For the text-containing cell, return its midpoint in (X, Y) coordinate format. 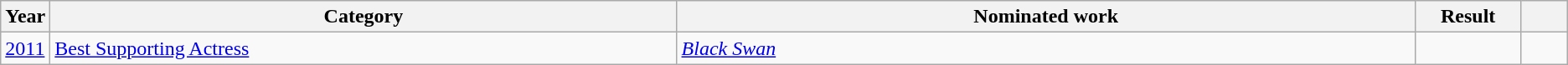
Nominated work (1045, 17)
2011 (25, 48)
Black Swan (1045, 48)
Best Supporting Actress (364, 48)
Year (25, 17)
Result (1467, 17)
Category (364, 17)
